Search for the cell housing the specified text and yield its (X, Y) center coordinate. 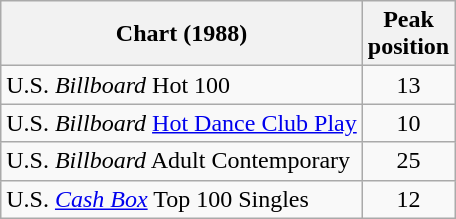
Peakposition (408, 34)
10 (408, 123)
U.S. Cash Box Top 100 Singles (182, 199)
U.S. Billboard Hot Dance Club Play (182, 123)
25 (408, 161)
12 (408, 199)
Chart (1988) (182, 34)
U.S. Billboard Hot 100 (182, 85)
U.S. Billboard Adult Contemporary (182, 161)
13 (408, 85)
